Capture the cell that displays the provided text and extract its [x, y] central coordinate. 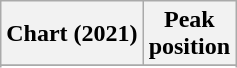
Peakposition [189, 34]
Chart (2021) [72, 34]
